From the cell containing the given text, extract its center point as (X, Y) coordinate. 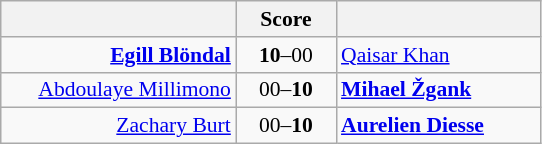
Mihael Žgank (438, 90)
Aurelien Diesse (438, 126)
Qaisar Khan (438, 55)
Zachary Burt (118, 126)
Abdoulaye Millimono (118, 90)
Egill Blöndal (118, 55)
Score (286, 19)
10–00 (286, 55)
